From the cell containing the given text, extract its center point as (X, Y) coordinate. 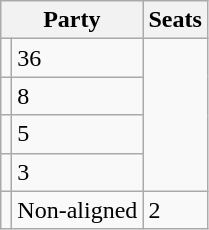
3 (78, 172)
8 (78, 96)
Seats (175, 20)
5 (78, 134)
2 (175, 210)
Non-aligned (78, 210)
36 (78, 58)
Party (72, 20)
